Determine the [x, y] coordinate at the center of the cell enclosing the given text.  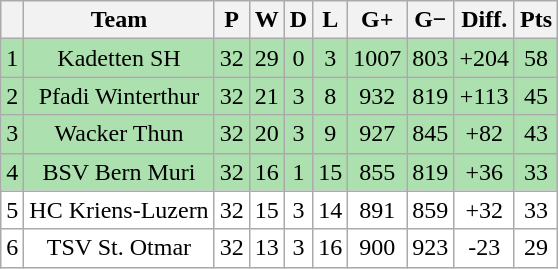
58 [536, 58]
8 [330, 96]
+113 [484, 96]
Diff. [484, 20]
845 [430, 134]
+82 [484, 134]
BSV Bern Muri [119, 172]
20 [266, 134]
859 [430, 210]
923 [430, 248]
803 [430, 58]
5 [12, 210]
HC Kriens-Luzern [119, 210]
TSV St. Otmar [119, 248]
Pfadi Winterthur [119, 96]
+204 [484, 58]
L [330, 20]
G+ [378, 20]
Kadetten SH [119, 58]
Pts [536, 20]
6 [12, 248]
+36 [484, 172]
45 [536, 96]
0 [298, 58]
13 [266, 248]
855 [378, 172]
D [298, 20]
Wacker Thun [119, 134]
14 [330, 210]
891 [378, 210]
G− [430, 20]
927 [378, 134]
W [266, 20]
Team [119, 20]
2 [12, 96]
43 [536, 134]
21 [266, 96]
900 [378, 248]
+32 [484, 210]
P [232, 20]
1007 [378, 58]
4 [12, 172]
932 [378, 96]
9 [330, 134]
-23 [484, 248]
